Provide the [x, y] coordinate of the cell's center where the given text is located.  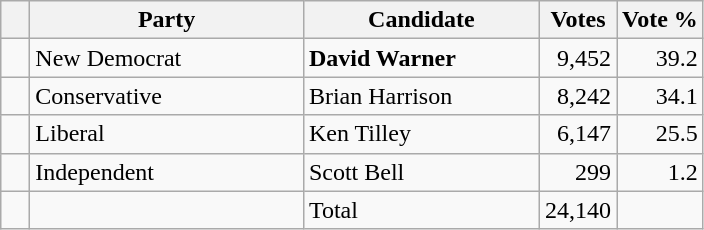
Votes [578, 20]
Liberal [167, 134]
David Warner [421, 58]
Ken Tilley [421, 134]
8,242 [578, 96]
24,140 [578, 210]
34.1 [660, 96]
299 [578, 172]
Brian Harrison [421, 96]
39.2 [660, 58]
Scott Bell [421, 172]
6,147 [578, 134]
Party [167, 20]
Candidate [421, 20]
25.5 [660, 134]
Independent [167, 172]
1.2 [660, 172]
Conservative [167, 96]
Vote % [660, 20]
9,452 [578, 58]
New Democrat [167, 58]
Total [421, 210]
